Identify which cell holds the provided text, then report its (X, Y) central coordinate. 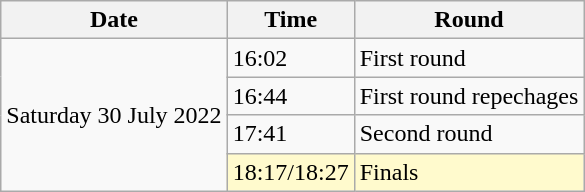
16:44 (290, 96)
16:02 (290, 58)
Saturday 30 July 2022 (114, 115)
18:17/18:27 (290, 172)
First round repechages (469, 96)
Time (290, 20)
First round (469, 58)
Second round (469, 134)
Date (114, 20)
17:41 (290, 134)
Round (469, 20)
Finals (469, 172)
